From the cell containing the given text, extract its center point as [x, y] coordinate. 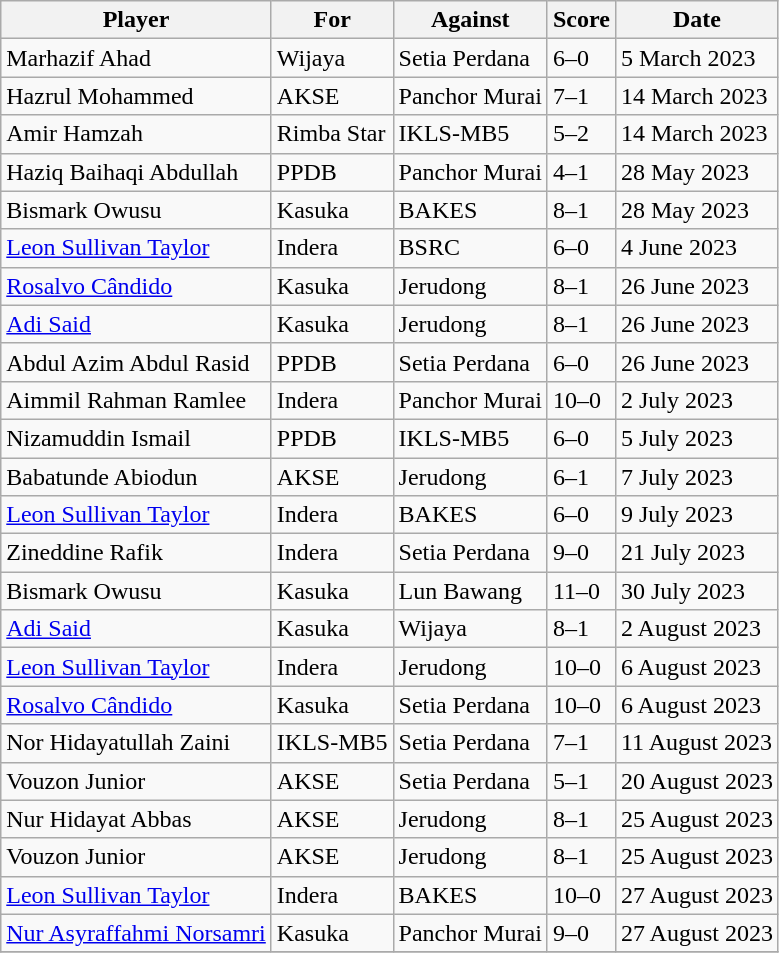
Aimmil Rahman Ramlee [136, 400]
Zineddine Rafik [136, 553]
5–1 [581, 781]
Hazrul Mohammed [136, 96]
5 July 2023 [696, 438]
Nor Hidayatullah Zaini [136, 743]
Nizamuddin Ismail [136, 438]
Lun Bawang [470, 591]
2 August 2023 [696, 629]
2 July 2023 [696, 400]
Date [696, 20]
Amir Hamzah [136, 134]
11–0 [581, 591]
Nur Hidayat Abbas [136, 819]
5–2 [581, 134]
Player [136, 20]
4 June 2023 [696, 248]
Nur Asyraffahmi Norsamri [136, 933]
Haziq Baihaqi Abdullah [136, 172]
Marhazif Ahad [136, 58]
20 August 2023 [696, 781]
6–1 [581, 477]
5 March 2023 [696, 58]
Abdul Azim Abdul Rasid [136, 362]
9 July 2023 [696, 515]
30 July 2023 [696, 591]
For [332, 20]
21 July 2023 [696, 553]
7 July 2023 [696, 477]
Score [581, 20]
BSRC [470, 248]
11 August 2023 [696, 743]
4–1 [581, 172]
Rimba Star [332, 134]
Against [470, 20]
Babatunde Abiodun [136, 477]
